Locate the cell with the specified text and output its [X, Y] center coordinate. 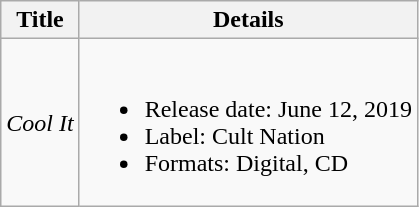
Release date: June 12, 2019Label: Cult NationFormats: Digital, CD [248, 122]
Details [248, 20]
Cool It [40, 122]
Title [40, 20]
